Determine the [X, Y] coordinate at the center of the cell enclosing the given text.  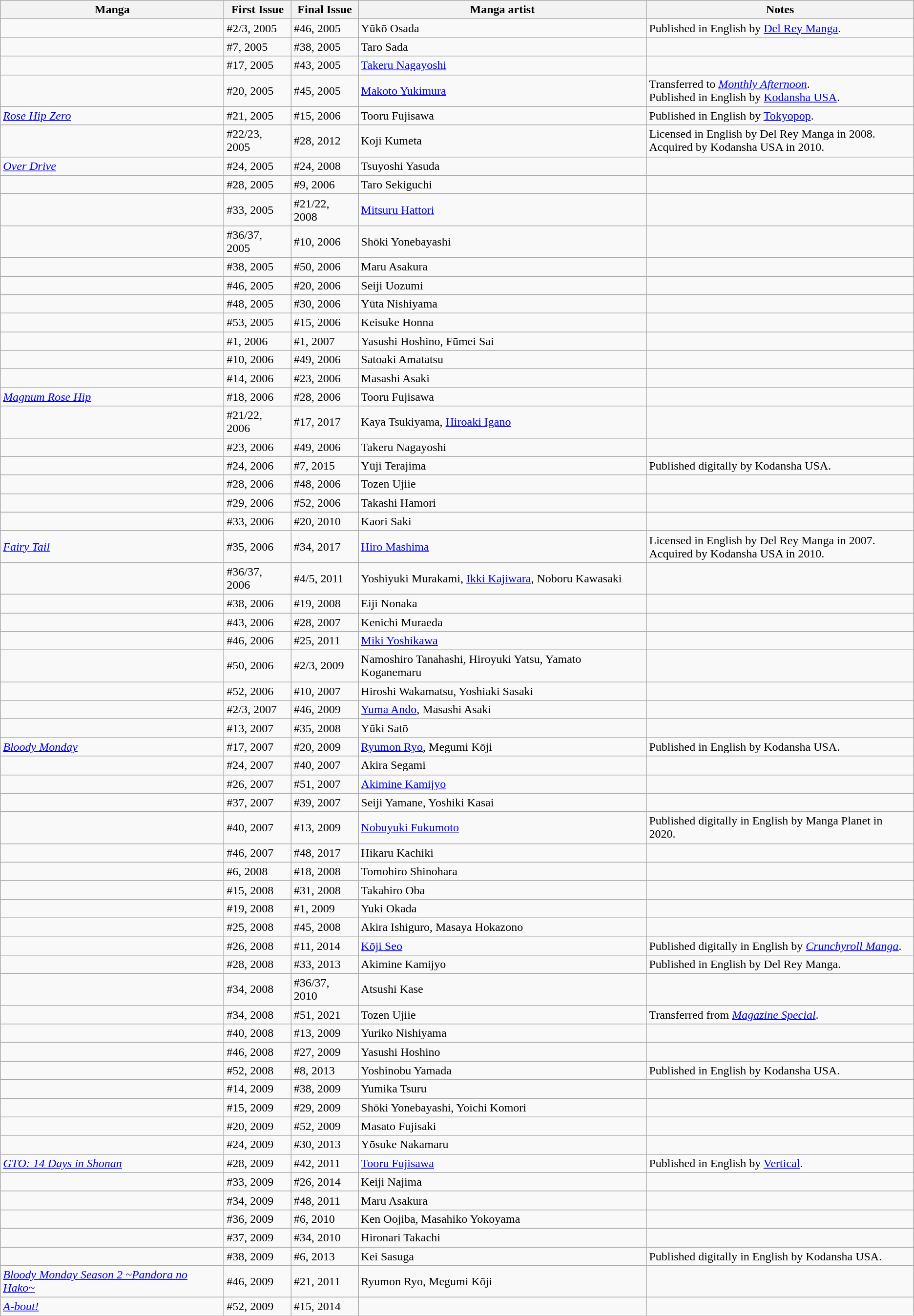
#28, 2012 [324, 141]
GTO: 14 Days in Shonan [112, 1163]
#37, 2007 [258, 802]
#26, 2007 [258, 784]
#45, 2005 [324, 91]
#42, 2011 [324, 1163]
#51, 2021 [324, 1015]
Akira Segami [502, 765]
#20, 2010 [324, 521]
#43, 2005 [324, 65]
#30, 2006 [324, 304]
#37, 2009 [258, 1237]
Yuma Ando, Masashi Asaki [502, 710]
Yūji Terajima [502, 466]
Yasushi Hoshino, Fūmei Sai [502, 341]
Seiji Uozumi [502, 286]
#11, 2014 [324, 946]
#15, 2009 [258, 1108]
#33, 2013 [324, 965]
Licensed in English by Del Rey Manga in 2008.Acquired by Kodansha USA in 2010. [780, 141]
#26, 2008 [258, 946]
#30, 2013 [324, 1145]
Yoshinobu Yamada [502, 1070]
Shōki Yonebayashi [502, 241]
Kaya Tsukiyama, Hiroaki Igano [502, 422]
#18, 2006 [258, 397]
Licensed in English by Del Rey Manga in 2007.Acquired by Kodansha USA in 2010. [780, 547]
Keiji Najima [502, 1182]
Masato Fujisaki [502, 1126]
Masashi Asaki [502, 378]
Keisuke Honna [502, 323]
#28, 2009 [258, 1163]
#46, 2008 [258, 1052]
Manga artist [502, 10]
Seiji Yamane, Yoshiki Kasai [502, 802]
#36, 2009 [258, 1219]
#51, 2007 [324, 784]
#52, 2008 [258, 1070]
Manga [112, 10]
#21, 2005 [258, 116]
#36/37, 2006 [258, 578]
#45, 2008 [324, 927]
Hikaru Kachiki [502, 853]
Yasushi Hoshino [502, 1052]
#26, 2014 [324, 1182]
#34, 2009 [258, 1200]
#2/3, 2005 [258, 28]
Mitsuru Hattori [502, 210]
Magnum Rose Hip [112, 397]
Tsuyoshi Yasuda [502, 166]
#24, 2007 [258, 765]
Over Drive [112, 166]
Hiro Mashima [502, 547]
#7, 2015 [324, 466]
Takashi Hamori [502, 503]
#46, 2007 [258, 853]
Yoshiyuki Murakami, Ikki Kajiwara, Noboru Kawasaki [502, 578]
Makoto Yukimura [502, 91]
#48, 2006 [324, 484]
#29, 2009 [324, 1108]
#34, 2010 [324, 1237]
#46, 2006 [258, 641]
Ken Oojiba, Masahiko Yokoyama [502, 1219]
#25, 2011 [324, 641]
A-bout! [112, 1307]
#2/3, 2009 [324, 666]
#34, 2017 [324, 547]
#14, 2006 [258, 378]
#14, 2009 [258, 1089]
#48, 2017 [324, 853]
#22/23, 2005 [258, 141]
Yūki Satō [502, 728]
#17, 2017 [324, 422]
Hironari Takachi [502, 1237]
#20, 2006 [324, 286]
Eiji Nonaka [502, 603]
Kōji Seo [502, 946]
Tomohiro Shinohara [502, 871]
#48, 2005 [258, 304]
Kenichi Muraeda [502, 622]
Taro Sada [502, 47]
#43, 2006 [258, 622]
#17, 2005 [258, 65]
#13, 2007 [258, 728]
Namoshiro Tanahashi, Hiroyuki Yatsu, Yamato Koganemaru [502, 666]
#48, 2011 [324, 1200]
Nobuyuki Fukumoto [502, 828]
Shōki Yonebayashi, Yoichi Komori [502, 1108]
Satoaki Amatatsu [502, 360]
#9, 2006 [324, 185]
#28, 2007 [324, 622]
#25, 2008 [258, 927]
#24, 2005 [258, 166]
#39, 2007 [324, 802]
Miki Yoshikawa [502, 641]
Koji Kumeta [502, 141]
Published in English by Tokyopop. [780, 116]
#36/37, 2005 [258, 241]
#1, 2006 [258, 341]
#21/22, 2006 [258, 422]
#31, 2008 [324, 890]
#2/3, 2007 [258, 710]
Yuki Okada [502, 908]
#29, 2006 [258, 503]
Published digitally in English by Kodansha USA. [780, 1256]
#10, 2007 [324, 691]
#20, 2005 [258, 91]
Published digitally in English by Manga Planet in 2020. [780, 828]
#21, 2011 [324, 1282]
#17, 2007 [258, 747]
#15, 2014 [324, 1307]
#21/22, 2008 [324, 210]
#38, 2006 [258, 603]
Yūta Nishiyama [502, 304]
Yōsuke Nakamaru [502, 1145]
Takahiro Oba [502, 890]
#6, 2008 [258, 871]
#33, 2006 [258, 521]
Bloody Monday Season 2 ~Pandora no Hako~ [112, 1282]
#35, 2006 [258, 547]
Hiroshi Wakamatsu, Yoshiaki Sasaki [502, 691]
#6, 2010 [324, 1219]
Bloody Monday [112, 747]
Published digitally by Kodansha USA. [780, 466]
Atsushi Kase [502, 990]
Yūkō Osada [502, 28]
#1, 2007 [324, 341]
Published digitally in English by Crunchyroll Manga. [780, 946]
Transferred from Magazine Special. [780, 1015]
Transferred to Monthly Afternoon.Published in English by Kodansha USA. [780, 91]
#8, 2013 [324, 1070]
#24, 2009 [258, 1145]
Final Issue [324, 10]
#24, 2006 [258, 466]
#40, 2008 [258, 1033]
Kei Sasuga [502, 1256]
#53, 2005 [258, 323]
Akira Ishiguro, Masaya Hokazono [502, 927]
#36/37, 2010 [324, 990]
Yumika Tsuru [502, 1089]
#27, 2009 [324, 1052]
Taro Sekiguchi [502, 185]
First Issue [258, 10]
#7, 2005 [258, 47]
#18, 2008 [324, 871]
#35, 2008 [324, 728]
#4/5, 2011 [324, 578]
Fairy Tail [112, 547]
#28, 2005 [258, 185]
Rose Hip Zero [112, 116]
#33, 2009 [258, 1182]
Published in English by Vertical. [780, 1163]
#24, 2008 [324, 166]
Kaori Saki [502, 521]
Yuriko Nishiyama [502, 1033]
#6, 2013 [324, 1256]
Notes [780, 10]
#1, 2009 [324, 908]
#15, 2008 [258, 890]
#28, 2008 [258, 965]
#33, 2005 [258, 210]
